Output the (x, y) coordinate of the center of the cell containing the given text.  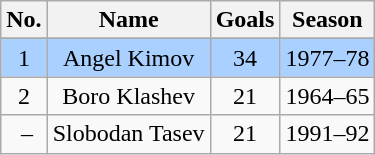
Season (328, 20)
Angel Kimov (128, 58)
1 (24, 58)
34 (245, 58)
1977–78 (328, 58)
1964–65 (328, 96)
– (24, 134)
Boro Klashev (128, 96)
No. (24, 20)
Name (128, 20)
2 (24, 96)
Slobodan Tasev (128, 134)
1991–92 (328, 134)
Goals (245, 20)
